For the text-containing cell, return its midpoint in [X, Y] coordinate format. 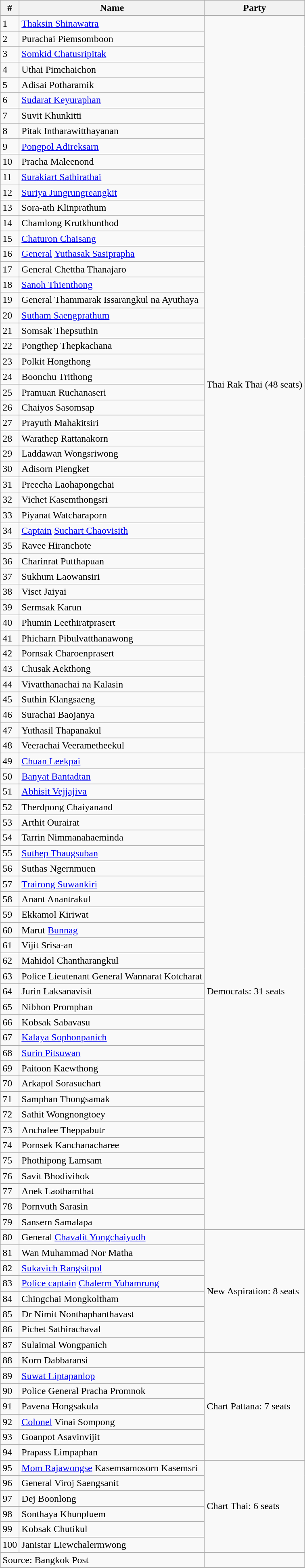
Colonel Vinai Sompong [112, 1421]
79 [10, 1222]
Uthai Pimchaichon [112, 69]
Sanoh Thienthong [112, 285]
57 [10, 884]
Chamlong Krutkhunthod [112, 223]
30 [10, 469]
Sukavich Rangsitpol [112, 1268]
54 [10, 838]
Sutham Saengprathum [112, 315]
Phicharn Pibulvatthanawong [112, 638]
General Viroj Saengsanit [112, 1483]
Pongthep Thepkachana [112, 346]
Chaiyos Sasomsap [112, 407]
95 [10, 1468]
35 [10, 546]
Therdpong Chaiyanand [112, 807]
17 [10, 269]
47 [10, 730]
Police captain Chalerm Yubamrung [112, 1283]
32 [10, 500]
70 [10, 1084]
Sulaimal Wongpanich [112, 1345]
Kalaya Sophonpanich [112, 1038]
Suwat Liptapanlop [112, 1375]
12 [10, 193]
Prayuth Mahakitsiri [112, 423]
Preecha Laohapongchai [112, 484]
Boonchu Trithong [112, 377]
Chuan Leekpai [112, 761]
Abhisit Vejjajiva [112, 792]
72 [10, 1114]
Mahidol Chantharangkul [112, 961]
15 [10, 239]
Pornvuth Sarasin [112, 1207]
83 [10, 1283]
Piyanat Watcharaporn [112, 515]
Jurin Laksanavisit [112, 992]
74 [10, 1145]
Purachai Piemsomboon [112, 39]
Korn Dabbaransi [112, 1360]
29 [10, 454]
Yuthasil Thapanakul [112, 730]
Democrats: 31 seats [255, 992]
Goanpot Asavinvijit [112, 1437]
11 [10, 177]
Surin Pitsuwan [112, 1053]
General Yuthasak Sasiprapha [112, 254]
4 [10, 69]
1 [10, 23]
21 [10, 331]
60 [10, 930]
Charinrat Putthapuan [112, 561]
Source: Bangkok Post [102, 1560]
Pavena Hongsakula [112, 1406]
26 [10, 407]
Anchalee Theppabutr [112, 1130]
98 [10, 1514]
General Chettha Thanajaro [112, 269]
63 [10, 976]
56 [10, 868]
78 [10, 1207]
6 [10, 100]
Sermsak Karun [112, 607]
88 [10, 1360]
Arthit Ourairat [112, 822]
Suthas Ngernmuen [112, 868]
19 [10, 300]
38 [10, 592]
Pornsak Charoenprasert [112, 653]
8 [10, 131]
General Thammarak Issarangkul na Ayuthaya [112, 300]
37 [10, 576]
Prapass Limpaphan [112, 1453]
80 [10, 1237]
Phothipong Lamsam [112, 1160]
Samphan Thongsamak [112, 1099]
Savit Bhodivihok [112, 1176]
Polkit Hongthong [112, 361]
20 [10, 315]
49 [10, 761]
Janistar Liewchalermwong [112, 1545]
Adisorn Piengket [112, 469]
Tarrin Nimmanahaeminda [112, 838]
Name [112, 8]
33 [10, 515]
85 [10, 1314]
31 [10, 484]
Suvit Khunkitti [112, 115]
53 [10, 822]
Adisai Potharamik [112, 85]
Vijit Srisa-an [112, 945]
10 [10, 161]
28 [10, 438]
Party [255, 8]
62 [10, 961]
75 [10, 1160]
Warathep Rattanakorn [112, 438]
Arkapol Sorasuchart [112, 1084]
General Chavalit Yongchaiyudh [112, 1237]
13 [10, 208]
51 [10, 792]
Police Lieutenant General Wannarat Kotcharat [112, 976]
18 [10, 285]
76 [10, 1176]
84 [10, 1299]
# [10, 8]
16 [10, 254]
58 [10, 899]
82 [10, 1268]
Thaksin Shinawatra [112, 23]
Paitoon Kaewthong [112, 1068]
96 [10, 1483]
100 [10, 1545]
Surachai Baojanya [112, 715]
94 [10, 1453]
36 [10, 561]
48 [10, 746]
90 [10, 1391]
Chingchai Mongkoltham [112, 1299]
9 [10, 146]
Wan Muhammad Nor Matha [112, 1253]
34 [10, 530]
Marut Bunnag [112, 930]
Ekkamol Kiriwat [112, 914]
Mom Rajawongse Kasemsamosorn Kasemsri [112, 1468]
Suthin Klangsaeng [112, 700]
Chaturon Chaisang [112, 239]
Somkid Chatusripitak [112, 54]
25 [10, 392]
87 [10, 1345]
Anek Laothamthat [112, 1191]
89 [10, 1375]
Phumin Leethiratprasert [112, 623]
Pitak Intharawitthayanan [112, 131]
Sonthaya Khunpluem [112, 1514]
Police General Pracha Promnok [112, 1391]
Pornsek Kanchanacharee [112, 1145]
Sathit Wongnongtoey [112, 1114]
55 [10, 853]
22 [10, 346]
Surakiart Sathirathai [112, 177]
23 [10, 361]
Trairong Suwankiri [112, 884]
45 [10, 700]
67 [10, 1038]
Chart Thai: 6 seats [255, 1506]
24 [10, 377]
Pramuan Ruchanaseri [112, 392]
Viset Jaiyai [112, 592]
7 [10, 115]
Captain Suchart Chaovisith [112, 530]
97 [10, 1499]
77 [10, 1191]
Banyat Bantadtan [112, 776]
Ravee Hiranchote [112, 546]
71 [10, 1099]
Pracha Maleenond [112, 161]
3 [10, 54]
Veerachai Veerametheekul [112, 746]
27 [10, 423]
50 [10, 776]
43 [10, 669]
68 [10, 1053]
66 [10, 1022]
Sukhum Laowansiri [112, 576]
40 [10, 623]
Kobsak Sabavasu [112, 1022]
65 [10, 1007]
Vichet Kasemthongsri [112, 500]
Suthep Thaugsuban [112, 853]
64 [10, 992]
Anant Anantrakul [112, 899]
73 [10, 1130]
91 [10, 1406]
93 [10, 1437]
39 [10, 607]
Chusak Aekthong [112, 669]
New Aspiration: 8 seats [255, 1291]
61 [10, 945]
59 [10, 914]
5 [10, 85]
Kobsak Chutikul [112, 1529]
Nibhon Promphan [112, 1007]
Thai Rak Thai (48 seats) [255, 384]
41 [10, 638]
Vivatthanachai na Kalasin [112, 684]
Dr Nimit Nonthaphanthavast [112, 1314]
Laddawan Wongsriwong [112, 454]
44 [10, 684]
Pichet Sathirachaval [112, 1329]
Somsak Thepsuthin [112, 331]
99 [10, 1529]
92 [10, 1421]
2 [10, 39]
Sansern Samalapa [112, 1222]
Sora-ath Klinprathum [112, 208]
42 [10, 653]
81 [10, 1253]
Chart Pattana: 7 seats [255, 1406]
46 [10, 715]
Pongpol Adireksarn [112, 146]
52 [10, 807]
14 [10, 223]
Dej Boonlong [112, 1499]
Suriya Jungrungreangkit [112, 193]
Sudarat Keyuraphan [112, 100]
69 [10, 1068]
86 [10, 1329]
